Find where the given text appears and provide that cell's center as (X, Y) coordinate. 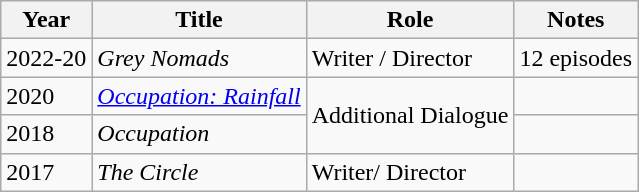
2017 (46, 172)
Writer/ Director (410, 172)
2020 (46, 96)
Grey Nomads (199, 58)
Year (46, 20)
Notes (576, 20)
Role (410, 20)
Writer / Director (410, 58)
2018 (46, 134)
Additional Dialogue (410, 115)
The Circle (199, 172)
Occupation: Rainfall (199, 96)
12 episodes (576, 58)
Occupation (199, 134)
Title (199, 20)
2022-20 (46, 58)
